Detect which cell encompasses the target text, then output its (X, Y) center coordinate. 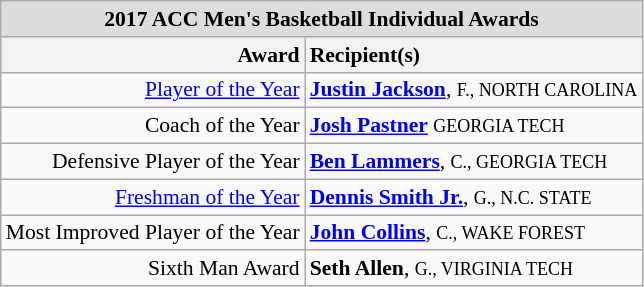
Josh Pastner GEORGIA TECH (474, 126)
Seth Allen, G., VIRGINIA TECH (474, 269)
Coach of the Year (153, 126)
Award (153, 55)
Player of the Year (153, 90)
2017 ACC Men's Basketball Individual Awards (322, 19)
Ben Lammers, C., GEORGIA TECH (474, 162)
Defensive Player of the Year (153, 162)
John Collins, C., WAKE FOREST (474, 233)
Recipient(s) (474, 55)
Sixth Man Award (153, 269)
Justin Jackson, F., NORTH CAROLINA (474, 90)
Most Improved Player of the Year (153, 233)
Freshman of the Year (153, 197)
Dennis Smith Jr., G., N.C. STATE (474, 197)
